Determine the [x, y] coordinate at the center of the cell enclosing the given text.  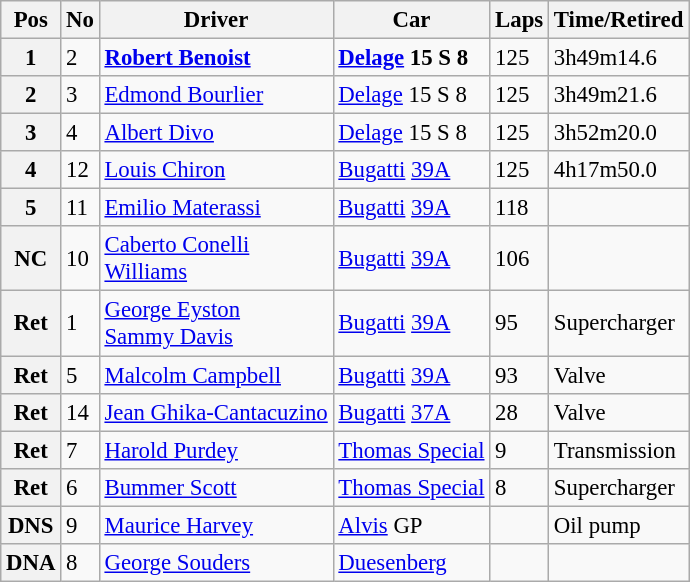
28 [520, 412]
Time/Retired [619, 20]
George Souders [216, 563]
Malcolm Campbell [216, 375]
12 [80, 170]
Transmission [619, 450]
4h17m50.0 [619, 170]
Harold Purdey [216, 450]
95 [520, 324]
3h52m20.0 [619, 133]
7 [80, 450]
Bugatti 37A [412, 412]
Jean Ghika-Cantacuzino [216, 412]
Car [412, 20]
3h49m14.6 [619, 58]
3h49m21.6 [619, 95]
Bummer Scott [216, 487]
93 [520, 375]
11 [80, 208]
14 [80, 412]
Oil pump [619, 525]
NC [31, 258]
DNS [31, 525]
Albert Divo [216, 133]
Edmond Bourlier [216, 95]
Maurice Harvey [216, 525]
6 [80, 487]
10 [80, 258]
DNA [31, 563]
No [80, 20]
Laps [520, 20]
Pos [31, 20]
Emilio Materassi [216, 208]
Caberto Conelli Williams [216, 258]
Duesenberg [412, 563]
Driver [216, 20]
George Eyston Sammy Davis [216, 324]
Louis Chiron [216, 170]
106 [520, 258]
Robert Benoist [216, 58]
118 [520, 208]
Alvis GP [412, 525]
